Determine the (X, Y) coordinate at the center of the cell enclosing the given text.  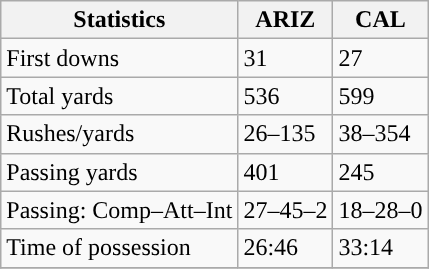
ARIZ (286, 20)
33:14 (380, 248)
27–45–2 (286, 210)
27 (380, 58)
CAL (380, 20)
26–135 (286, 134)
26:46 (286, 248)
536 (286, 96)
401 (286, 172)
Time of possession (120, 248)
Rushes/yards (120, 134)
Statistics (120, 20)
Passing: Comp–Att–Int (120, 210)
38–354 (380, 134)
599 (380, 96)
31 (286, 58)
18–28–0 (380, 210)
Total yards (120, 96)
245 (380, 172)
Passing yards (120, 172)
First downs (120, 58)
